For the text-containing cell, return its midpoint in (X, Y) coordinate format. 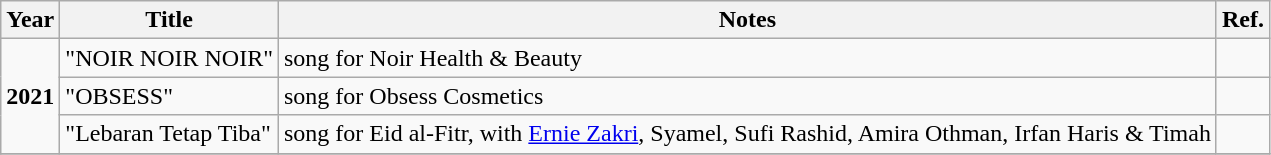
"OBSESS" (170, 96)
Title (170, 20)
"Lebaran Tetap Tiba" (170, 134)
Ref. (1242, 20)
Year (30, 20)
song for Noir Health & Beauty (747, 58)
Notes (747, 20)
"NOIR NOIR NOIR" (170, 58)
song for Eid al-Fitr, with Ernie Zakri, Syamel, Sufi Rashid, Amira Othman, Irfan Haris & Timah (747, 134)
song for Obsess Cosmetics (747, 96)
2021 (30, 96)
